Capture the cell that displays the provided text and extract its (X, Y) central coordinate. 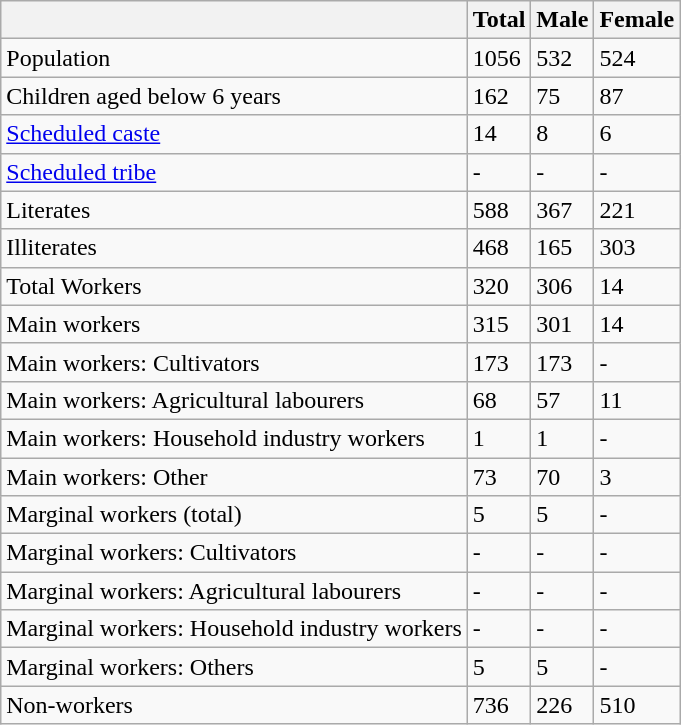
1056 (499, 58)
57 (562, 400)
73 (499, 477)
Main workers (234, 324)
Literates (234, 210)
588 (499, 210)
Main workers: Household industry workers (234, 438)
162 (499, 96)
Main workers: Cultivators (234, 362)
315 (499, 324)
6 (637, 134)
226 (562, 705)
Scheduled caste (234, 134)
70 (562, 477)
Non-workers (234, 705)
320 (499, 286)
Marginal workers (total) (234, 515)
Total Workers (234, 286)
736 (499, 705)
Marginal workers: Others (234, 667)
Scheduled tribe (234, 172)
3 (637, 477)
165 (562, 248)
532 (562, 58)
Female (637, 20)
Illiterates (234, 248)
306 (562, 286)
Children aged below 6 years (234, 96)
510 (637, 705)
8 (562, 134)
524 (637, 58)
221 (637, 210)
75 (562, 96)
303 (637, 248)
Main workers: Other (234, 477)
Population (234, 58)
367 (562, 210)
Marginal workers: Household industry workers (234, 629)
Marginal workers: Cultivators (234, 553)
Total (499, 20)
68 (499, 400)
Male (562, 20)
301 (562, 324)
468 (499, 248)
Marginal workers: Agricultural labourers (234, 591)
Main workers: Agricultural labourers (234, 400)
11 (637, 400)
87 (637, 96)
